Determine the (X, Y) coordinate at the center of the cell enclosing the given text.  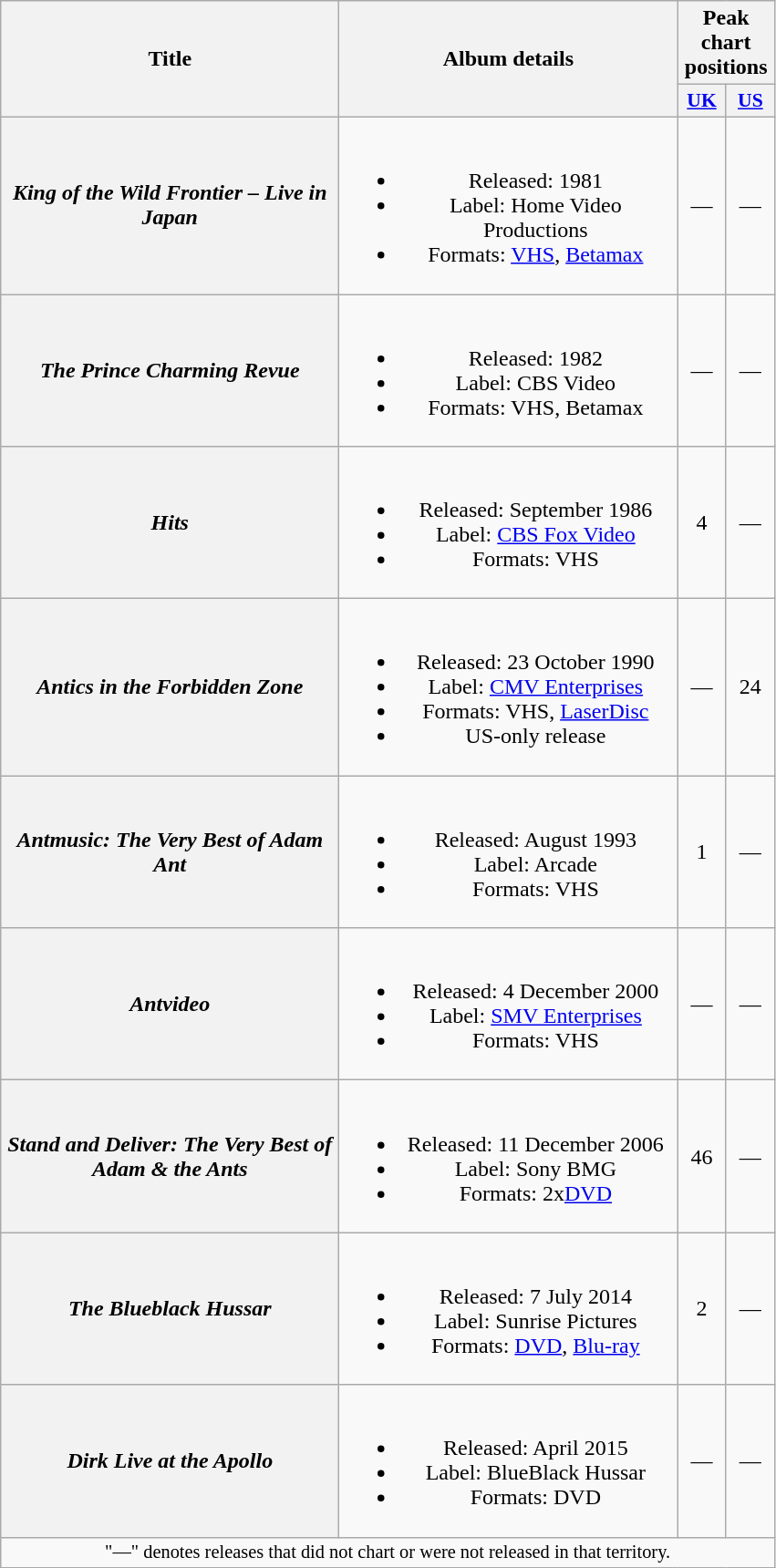
2 (702, 1309)
Antvideo (170, 1005)
The Blueblack Hussar (170, 1309)
Dirk Live at the Apollo (170, 1460)
24 (750, 687)
Album details (509, 59)
Released: 11 December 2006Label: Sony BMGFormats: 2xDVD (509, 1156)
Hits (170, 523)
Released: September 1986Label: CBS Fox VideoFormats: VHS (509, 523)
Antmusic: The Very Best of Adam Ant (170, 851)
Released: 1981Label: Home Video ProductionsFormats: VHS, Betamax (509, 205)
King of the Wild Frontier – Live in Japan (170, 205)
Title (170, 59)
46 (702, 1156)
1 (702, 851)
Stand and Deliver: The Very Best of Adam & the Ants (170, 1156)
UK (702, 101)
Released: 4 December 2000Label: SMV EnterprisesFormats: VHS (509, 1005)
The Prince Charming Revue (170, 370)
Peak chart positions (726, 43)
Released: April 2015Label: BlueBlack HussarFormats: DVD (509, 1460)
Released: August 1993Label: ArcadeFormats: VHS (509, 851)
4 (702, 523)
Released: 23 October 1990Label: CMV EnterprisesFormats: VHS, LaserDiscUS-only release (509, 687)
"—" denotes releases that did not chart or were not released in that territory. (388, 1553)
Released: 1982Label: CBS VideoFormats: VHS, Betamax (509, 370)
Released: 7 July 2014Label: Sunrise PicturesFormats: DVD, Blu-ray (509, 1309)
US (750, 101)
Antics in the Forbidden Zone (170, 687)
